Extract the (X, Y) coordinate from the center of the cell holding the provided text.  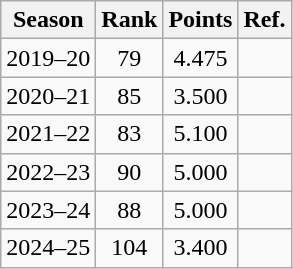
Points (200, 20)
3.400 (200, 248)
2024–25 (48, 248)
3.500 (200, 96)
83 (130, 134)
Ref. (264, 20)
2020–21 (48, 96)
90 (130, 172)
79 (130, 58)
2019–20 (48, 58)
2021–22 (48, 134)
5.100 (200, 134)
Rank (130, 20)
88 (130, 210)
2022–23 (48, 172)
4.475 (200, 58)
Season (48, 20)
104 (130, 248)
2023–24 (48, 210)
85 (130, 96)
